For the text-containing cell, return its midpoint in (X, Y) coordinate format. 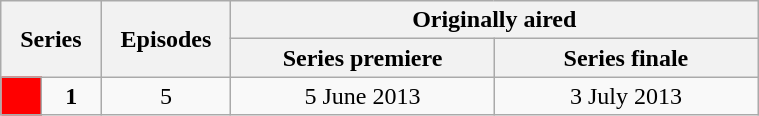
1 (71, 96)
Originally aired (494, 20)
Series (51, 39)
3 July 2013 (626, 96)
5 (166, 96)
Episodes (166, 39)
Series finale (626, 58)
5 June 2013 (362, 96)
Series premiere (362, 58)
